From the cell containing the given text, extract its center point as (x, y) coordinate. 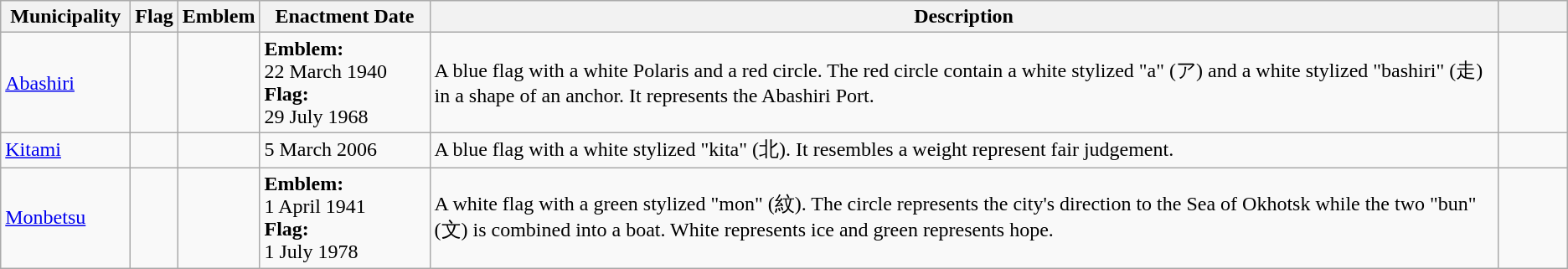
A blue flag with a white stylized "kita" (北). It resembles a weight represent fair judgement. (963, 151)
Monbetsu (65, 218)
5 March 2006 (345, 151)
Flag (154, 17)
Municipality (65, 17)
Description (963, 17)
Abashiri (65, 82)
Emblem:1 April 1941Flag:1 July 1978 (345, 218)
Enactment Date (345, 17)
Kitami (65, 151)
Emblem (219, 17)
Emblem:22 March 1940Flag:29 July 1968 (345, 82)
